Identify which cell holds the provided text, then report its [x, y] central coordinate. 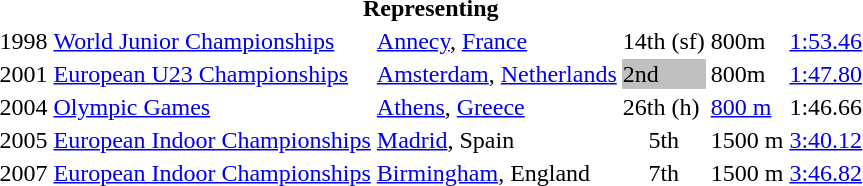
26th (h) [664, 107]
5th [664, 140]
Olympic Games [212, 107]
Athens, Greece [496, 107]
14th (sf) [664, 41]
800 m [747, 107]
Amsterdam, Netherlands [496, 74]
1500 m [747, 140]
Madrid, Spain [496, 140]
2nd [664, 74]
Annecy, France [496, 41]
World Junior Championships [212, 41]
European U23 Championships [212, 74]
European Indoor Championships [212, 140]
